Search for the cell housing the specified text and yield its [x, y] center coordinate. 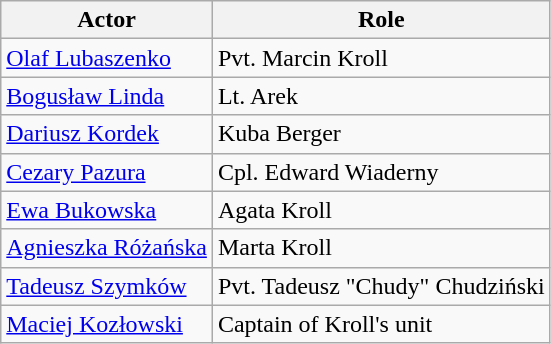
Bogusław Linda [107, 96]
Pvt. Marcin Kroll [381, 58]
Agnieszka Różańska [107, 248]
Lt. Arek [381, 96]
Cezary Pazura [107, 172]
Ewa Bukowska [107, 210]
Cpl. Edward Wiaderny [381, 172]
Marta Kroll [381, 248]
Role [381, 20]
Agata Kroll [381, 210]
Captain of Kroll's unit [381, 324]
Maciej Kozłowski [107, 324]
Tadeusz Szymków [107, 286]
Kuba Berger [381, 134]
Actor [107, 20]
Olaf Lubaszenko [107, 58]
Dariusz Kordek [107, 134]
Pvt. Tadeusz "Chudy" Chudziński [381, 286]
